Detect which cell encompasses the target text, then output its [x, y] center coordinate. 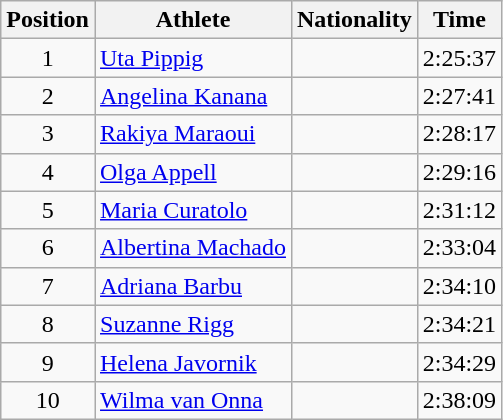
2:28:17 [459, 134]
2:34:10 [459, 286]
Wilma van Onna [192, 400]
2:38:09 [459, 400]
2:25:37 [459, 58]
Rakiya Maraoui [192, 134]
10 [48, 400]
Athlete [192, 20]
3 [48, 134]
Nationality [354, 20]
2:29:16 [459, 172]
Uta Pippig [192, 58]
2:33:04 [459, 248]
2:34:29 [459, 362]
2:27:41 [459, 96]
Suzanne Rigg [192, 324]
5 [48, 210]
Time [459, 20]
4 [48, 172]
7 [48, 286]
1 [48, 58]
Helena Javornik [192, 362]
9 [48, 362]
Angelina Kanana [192, 96]
8 [48, 324]
Albertina Machado [192, 248]
Maria Curatolo [192, 210]
6 [48, 248]
Adriana Barbu [192, 286]
2:34:21 [459, 324]
Position [48, 20]
Olga Appell [192, 172]
2:31:12 [459, 210]
2 [48, 96]
